Extract the (x, y) coordinate from the center of the cell holding the provided text.  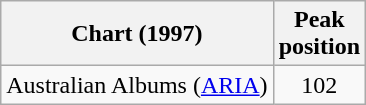
Australian Albums (ARIA) (137, 85)
Peakposition (319, 34)
Chart (1997) (137, 34)
102 (319, 85)
